Find where the given text appears and provide that cell's center as [X, Y] coordinate. 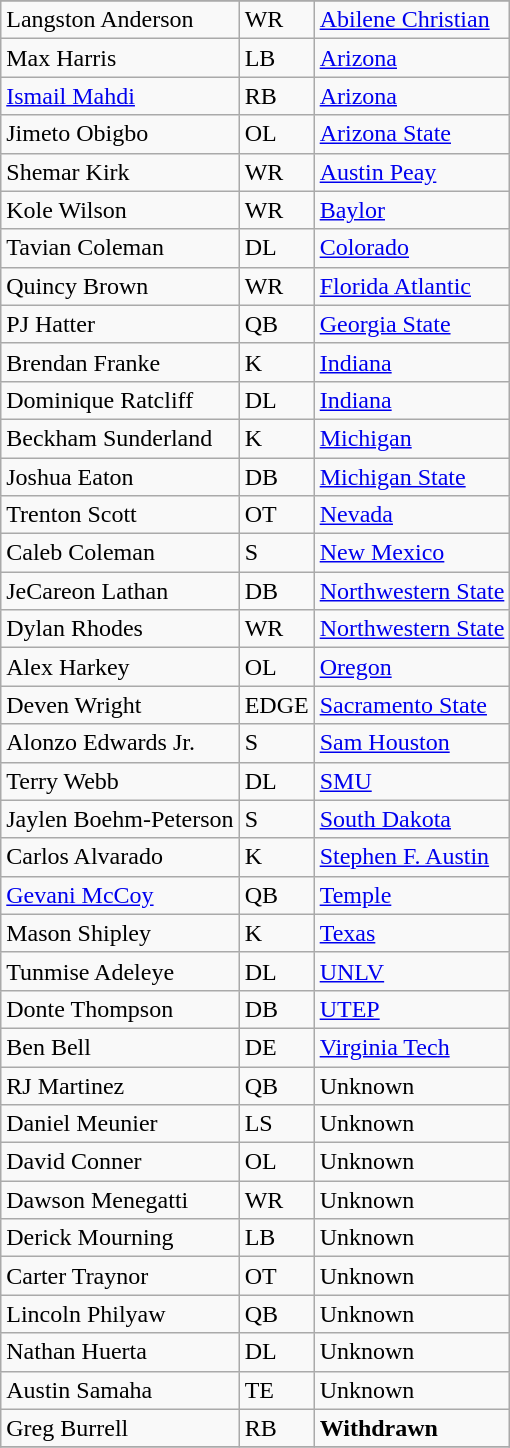
Trenton Scott [120, 515]
Carter Traynor [120, 1276]
Michigan [412, 438]
SMU [412, 781]
Alex Harkey [120, 667]
Nevada [412, 515]
Brendan Franke [120, 362]
Mason Shipley [120, 933]
Tavian Coleman [120, 248]
Alonzo Edwards Jr. [120, 743]
Stephen F. Austin [412, 857]
Austin Peay [412, 172]
Shemar Kirk [120, 172]
Sam Houston [412, 743]
Withdrawn [412, 1428]
Deven Wright [120, 705]
UTEP [412, 1009]
Tunmise Adeleye [120, 971]
New Mexico [412, 553]
EDGE [276, 705]
Greg Burrell [120, 1428]
Caleb Coleman [120, 553]
Max Harris [120, 58]
Texas [412, 933]
Dawson Menegatti [120, 1200]
Daniel Meunier [120, 1124]
Oregon [412, 667]
Temple [412, 895]
Arizona State [412, 134]
DE [276, 1047]
RJ Martinez [120, 1085]
Dominique Ratcliff [120, 400]
Terry Webb [120, 781]
Gevani McCoy [120, 895]
Ismail Mahdi [120, 96]
Abilene Christian [412, 20]
Jimeto Obigbo [120, 134]
Michigan State [412, 477]
PJ Hatter [120, 324]
Colorado [412, 248]
Dylan Rhodes [120, 629]
Austin Samaha [120, 1390]
TE [276, 1390]
Carlos Alvarado [120, 857]
Derick Mourning [120, 1238]
Joshua Eaton [120, 477]
Baylor [412, 210]
Nathan Huerta [120, 1352]
Virginia Tech [412, 1047]
Beckham Sunderland [120, 438]
Sacramento State [412, 705]
Quincy Brown [120, 286]
Lincoln Philyaw [120, 1314]
Florida Atlantic [412, 286]
Jaylen Boehm-Peterson [120, 819]
Kole Wilson [120, 210]
UNLV [412, 971]
Ben Bell [120, 1047]
Donte Thompson [120, 1009]
Georgia State [412, 324]
David Conner [120, 1162]
South Dakota [412, 819]
Langston Anderson [120, 20]
LS [276, 1124]
JeCareon Lathan [120, 591]
